Capture the cell that displays the provided text and extract its [x, y] central coordinate. 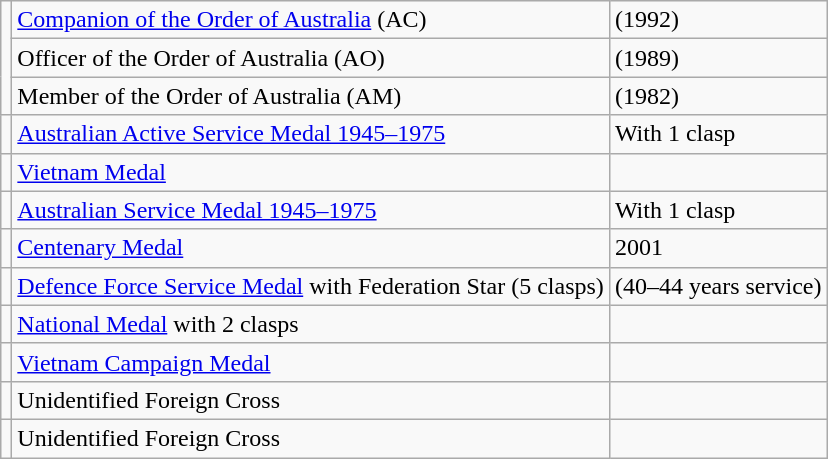
(1992) [718, 20]
(40–44 years service) [718, 286]
Officer of the Order of Australia (AO) [311, 58]
National Medal with 2 clasps [311, 324]
Australian Active Service Medal 1945–1975 [311, 134]
Companion of the Order of Australia (AC) [311, 20]
Member of the Order of Australia (AM) [311, 96]
Australian Service Medal 1945–1975 [311, 210]
Vietnam Medal [311, 172]
Defence Force Service Medal with Federation Star (5 clasps) [311, 286]
Vietnam Campaign Medal [311, 362]
2001 [718, 248]
(1989) [718, 58]
Centenary Medal [311, 248]
(1982) [718, 96]
